Identify which cell holds the provided text, then report its (X, Y) central coordinate. 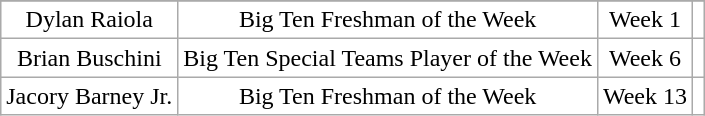
Big Ten Special Teams Player of the Week (388, 58)
Week 1 (644, 20)
Dylan Raiola (90, 20)
Week 6 (644, 58)
Jacory Barney Jr. (90, 96)
Week 13 (644, 96)
Brian Buschini (90, 58)
